Provide the (x, y) coordinate of the cell's center where the given text is located.  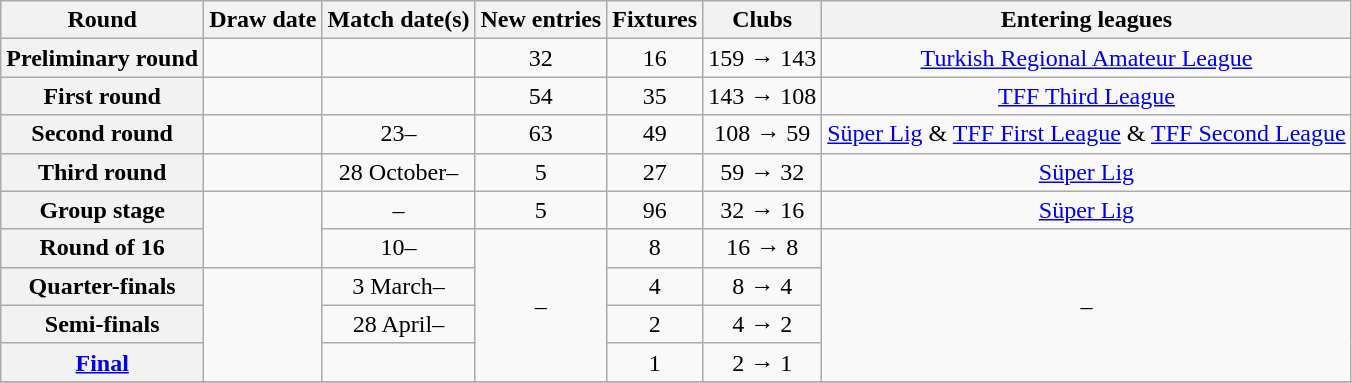
Clubs (762, 20)
Fixtures (655, 20)
28 April– (398, 324)
New entries (541, 20)
108 → 59 (762, 134)
TFF Third League (1086, 96)
Süper Lig & TFF First League & TFF Second League (1086, 134)
16 (655, 58)
Round (102, 20)
8 → 4 (762, 286)
First round (102, 96)
35 (655, 96)
Second round (102, 134)
32 → 16 (762, 210)
Semi-finals (102, 324)
159 → 143 (762, 58)
27 (655, 172)
Entering leagues (1086, 20)
Preliminary round (102, 58)
Quarter-finals (102, 286)
4 (655, 286)
Match date(s) (398, 20)
59 → 32 (762, 172)
Turkish Regional Amateur League (1086, 58)
3 March– (398, 286)
2 (655, 324)
54 (541, 96)
Third round (102, 172)
1 (655, 362)
Draw date (263, 20)
Round of 16 (102, 248)
49 (655, 134)
23– (398, 134)
10– (398, 248)
8 (655, 248)
2 → 1 (762, 362)
63 (541, 134)
32 (541, 58)
Group stage (102, 210)
28 October– (398, 172)
4 → 2 (762, 324)
16 → 8 (762, 248)
96 (655, 210)
143 → 108 (762, 96)
Final (102, 362)
